Extract the (x, y) coordinate from the center of the cell holding the provided text.  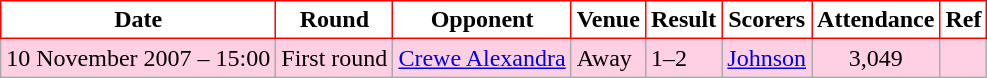
3,049 (876, 58)
Venue (608, 20)
Attendance (876, 20)
Johnson (767, 58)
Date (138, 20)
Crewe Alexandra (482, 58)
Opponent (482, 20)
1–2 (683, 58)
Scorers (767, 20)
First round (334, 58)
Result (683, 20)
Ref (964, 20)
Away (608, 58)
Round (334, 20)
10 November 2007 – 15:00 (138, 58)
